Locate the cell with the specified text and output its (X, Y) center coordinate. 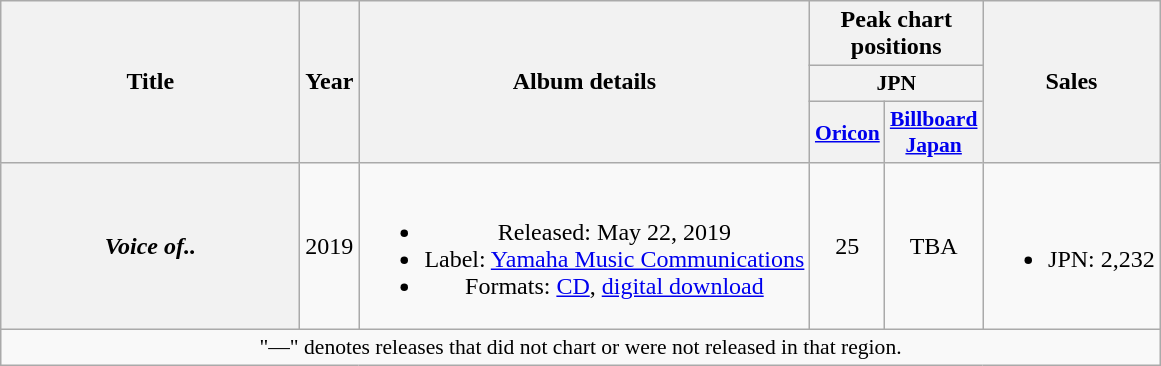
"—" denotes releases that did not chart or were not released in that region. (581, 348)
TBA (934, 246)
JPN (896, 84)
Title (150, 82)
Sales (1072, 82)
Oricon (848, 132)
Voice of.. (150, 246)
2019 (330, 246)
Year (330, 82)
Billboard Japan (934, 132)
Released: May 22, 2019Label: Yamaha Music CommunicationsFormats: CD, digital download (584, 246)
JPN: 2,232 (1072, 246)
Album details (584, 82)
Peak chart positions (896, 34)
25 (848, 246)
